Output the [X, Y] coordinate of the center of the cell containing the given text.  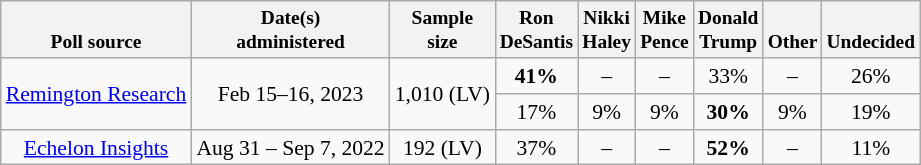
30% [728, 112]
Remington Research [96, 94]
DonaldTrump [728, 30]
17% [536, 112]
Samplesize [442, 30]
33% [728, 76]
Undecided [871, 30]
19% [871, 112]
26% [871, 76]
Poll source [96, 30]
41% [536, 76]
MikePence [665, 30]
NikkiHaley [607, 30]
Date(s)administered [290, 30]
RonDeSantis [536, 30]
Other [792, 30]
Feb 15–16, 2023 [290, 94]
1,010 (LV) [442, 94]
